Pinpoint the cell where the given text exists, returning its (X, Y) midpoint coordinate. 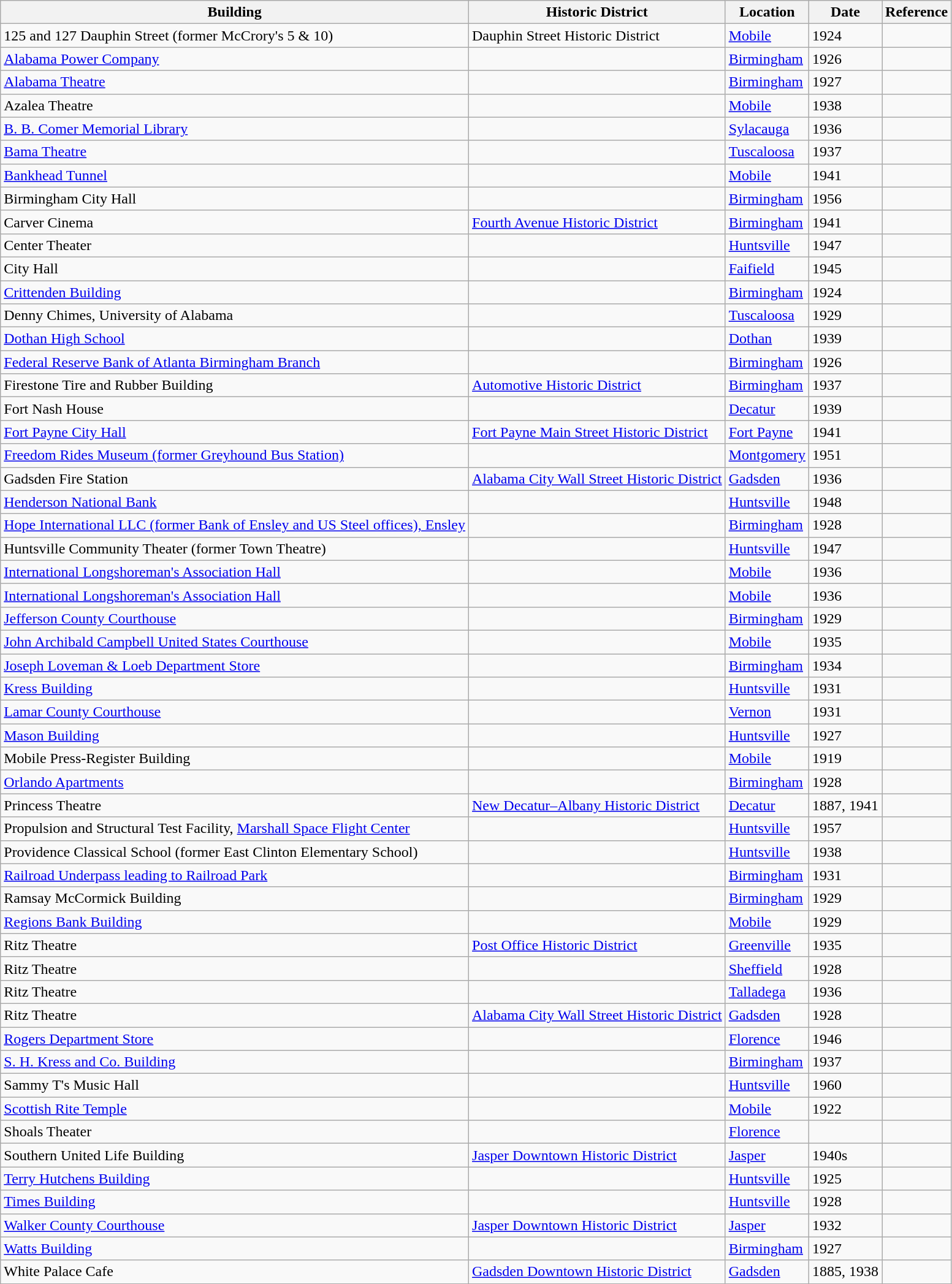
Terry Hutchens Building (235, 1179)
Center Theater (235, 245)
Regions Bank Building (235, 922)
Date (846, 12)
Firestone Tire and Rubber Building (235, 386)
Walker County Courthouse (235, 1225)
Montgomery (767, 455)
Fort Payne Main Street Historic District (597, 432)
Jefferson County Courthouse (235, 618)
Reference (917, 12)
Southern United Life Building (235, 1155)
Gadsden Downtown Historic District (597, 1272)
Orlando Apartments (235, 782)
Fort Nash House (235, 409)
1940s (846, 1155)
Sheffield (767, 968)
Faifield (767, 268)
1956 (846, 199)
Princess Theatre (235, 805)
Scottish Rite Temple (235, 1109)
1887, 1941 (846, 805)
1934 (846, 665)
Times Building (235, 1202)
Lamar County Courthouse (235, 712)
B. B. Comer Memorial Library (235, 129)
Fort Payne City Hall (235, 432)
Denny Chimes, University of Alabama (235, 316)
Ramsay McCormick Building (235, 898)
Propulsion and Structural Test Facility, Marshall Space Flight Center (235, 829)
Bankhead Tunnel (235, 175)
Mobile Press-Register Building (235, 759)
Rogers Department Store (235, 1039)
Dauphin Street Historic District (597, 36)
Sylacauga (767, 129)
1948 (846, 502)
Alabama Theatre (235, 82)
Bama Theatre (235, 152)
125 and 127 Dauphin Street (former McCrory's 5 & 10) (235, 36)
Fort Payne (767, 432)
1925 (846, 1179)
Building (235, 12)
Huntsville Community Theater (former Town Theatre) (235, 549)
1922 (846, 1109)
Watts Building (235, 1248)
John Archibald Campbell United States Courthouse (235, 642)
Kress Building (235, 689)
Mason Building (235, 735)
Greenville (767, 945)
Joseph Loveman & Loeb Department Store (235, 665)
1919 (846, 759)
1957 (846, 829)
Vernon (767, 712)
Dothan (767, 339)
Talladega (767, 992)
Providence Classical School (former East Clinton Elementary School) (235, 852)
1932 (846, 1225)
Freedom Rides Museum (former Greyhound Bus Station) (235, 455)
Crittenden Building (235, 292)
Carver Cinema (235, 222)
Dothan High School (235, 339)
White Palace Cafe (235, 1272)
Automotive Historic District (597, 386)
Hope International LLC (former Bank of Ensley and US Steel offices), Ensley (235, 525)
Fourth Avenue Historic District (597, 222)
Gadsden Fire Station (235, 479)
S. H. Kress and Co. Building (235, 1062)
1946 (846, 1039)
Henderson National Bank (235, 502)
Azalea Theatre (235, 105)
Federal Reserve Bank of Atlanta Birmingham Branch (235, 362)
1960 (846, 1085)
Post Office Historic District (597, 945)
Alabama Power Company (235, 59)
Railroad Underpass leading to Railroad Park (235, 875)
New Decatur–Albany Historic District (597, 805)
1885, 1938 (846, 1272)
Shoals Theater (235, 1132)
Birmingham City Hall (235, 199)
1951 (846, 455)
City Hall (235, 268)
Historic District (597, 12)
Location (767, 12)
Sammy T's Music Hall (235, 1085)
1945 (846, 268)
